Output the (X, Y) coordinate of the center of the cell containing the given text.  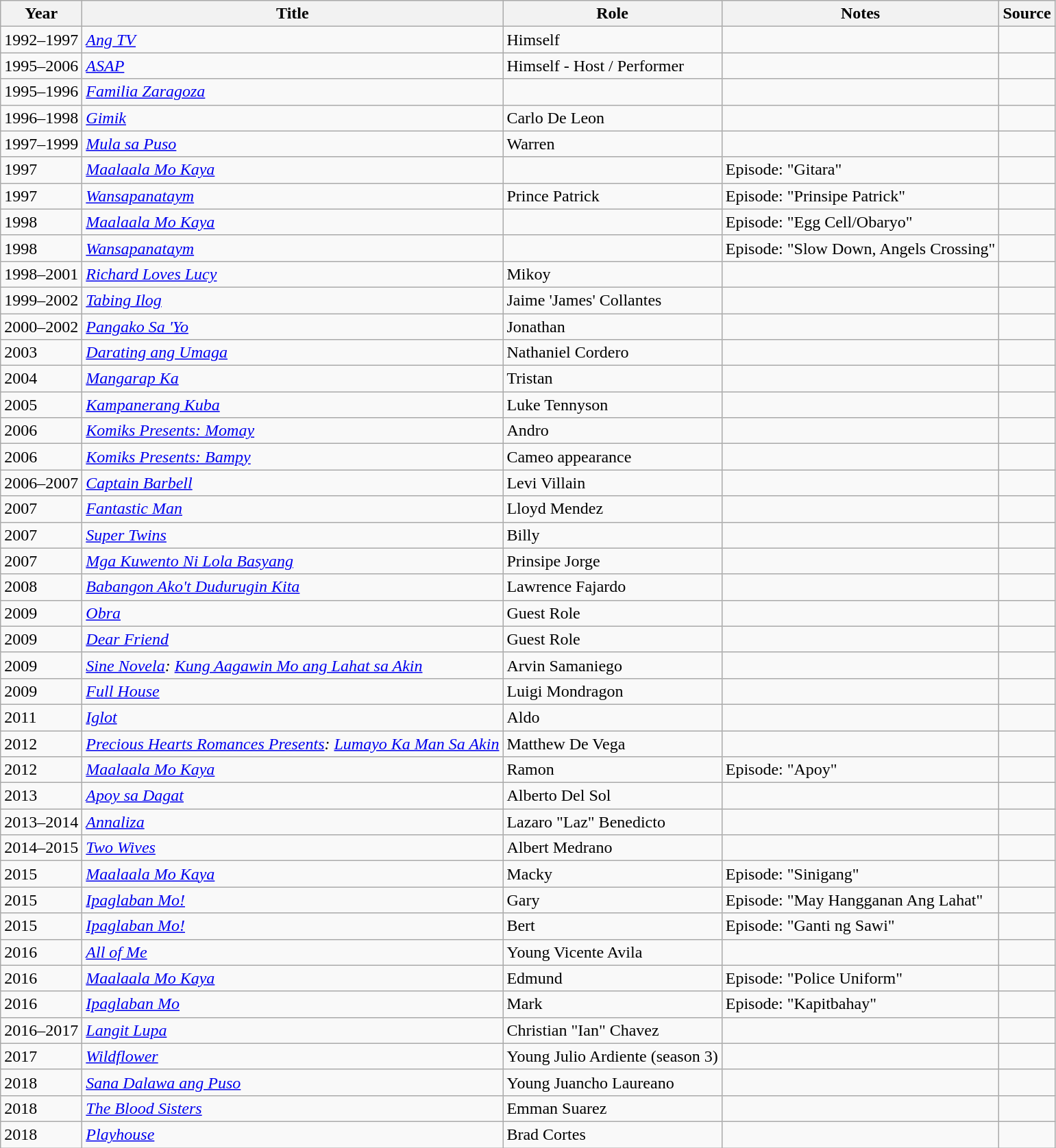
Episode: "Slow Down, Angels Crossing" (861, 248)
Episode: "May Hangganan Ang Lahat" (861, 900)
1999–2002 (41, 300)
All of Me (293, 952)
Mangarap Ka (293, 379)
Source (1027, 14)
2000–2002 (41, 327)
Tabing Ilog (293, 300)
Komiks Presents: Momay (293, 431)
Ipaglaban Mo (293, 1004)
Himself - Host / Performer (613, 66)
Luke Tennyson (613, 405)
Babangon Ako't Dudurugin Kita (293, 587)
Episode: "Prinsipe Patrick" (861, 196)
Sine Novela: Kung Aagawin Mo ang Lahat sa Akin (293, 665)
2006–2007 (41, 483)
The Blood Sisters (293, 1108)
Young Vicente Avila (613, 952)
Mula sa Puso (293, 144)
1995–2006 (41, 66)
Playhouse (293, 1134)
Tristan (613, 379)
Luigi Mondragon (613, 691)
Cameo appearance (613, 457)
Aldo (613, 717)
Prince Patrick (613, 196)
Andro (613, 431)
Iglot (293, 717)
Lazaro "Laz" Benedicto (613, 822)
Mikoy (613, 274)
Episode: "Egg Cell/Obaryo" (861, 222)
Sana Dalawa ang Puso (293, 1082)
2013 (41, 796)
Apoy sa Dagat (293, 796)
Young Juancho Laureano (613, 1082)
Young Julio Ardiente (season 3) (613, 1056)
Precious Hearts Romances Presents: Lumayo Ka Man Sa Akin (293, 743)
Bert (613, 926)
Mark (613, 1004)
2013–2014 (41, 822)
Macky (613, 874)
Mga Kuwento Ni Lola Basyang (293, 561)
Year (41, 14)
1998–2001 (41, 274)
Jonathan (613, 327)
ASAP (293, 66)
Billy (613, 535)
Episode: "Ganti ng Sawi" (861, 926)
1992–1997 (41, 40)
Albert Medrano (613, 848)
Langit Lupa (293, 1030)
Episode: "Gitara" (861, 170)
Full House (293, 691)
1996–1998 (41, 118)
Fantastic Man (293, 509)
Obra (293, 613)
2017 (41, 1056)
Wildflower (293, 1056)
Richard Loves Lucy (293, 274)
2011 (41, 717)
2004 (41, 379)
2014–2015 (41, 848)
Darating ang Umaga (293, 353)
Himself (613, 40)
Edmund (613, 978)
Episode: "Sinigang" (861, 874)
Gimik (293, 118)
Jaime 'James' Collantes (613, 300)
Episode: "Kapitbahay" (861, 1004)
Gary (613, 900)
Ang TV (293, 40)
Emman Suarez (613, 1108)
Brad Cortes (613, 1134)
2008 (41, 587)
1995–1996 (41, 92)
Christian "Ian" Chavez (613, 1030)
Two Wives (293, 848)
Levi Villain (613, 483)
Annaliza (293, 822)
Alberto Del Sol (613, 796)
Episode: "Police Uniform" (861, 978)
Prinsipe Jorge (613, 561)
Warren (613, 144)
2005 (41, 405)
Super Twins (293, 535)
Role (613, 14)
Lloyd Mendez (613, 509)
Title (293, 14)
Notes (861, 14)
Lawrence Fajardo (613, 587)
1997–1999 (41, 144)
Komiks Presents: Bampy (293, 457)
Pangako Sa 'Yo (293, 327)
2016–2017 (41, 1030)
Arvin Samaniego (613, 665)
Episode: "Apoy" (861, 770)
Matthew De Vega (613, 743)
Dear Friend (293, 639)
Nathaniel Cordero (613, 353)
2003 (41, 353)
Ramon (613, 770)
Captain Barbell (293, 483)
Familia Zaragoza (293, 92)
Carlo De Leon (613, 118)
Kampanerang Kuba (293, 405)
